Identify which cell holds the provided text, then report its [x, y] central coordinate. 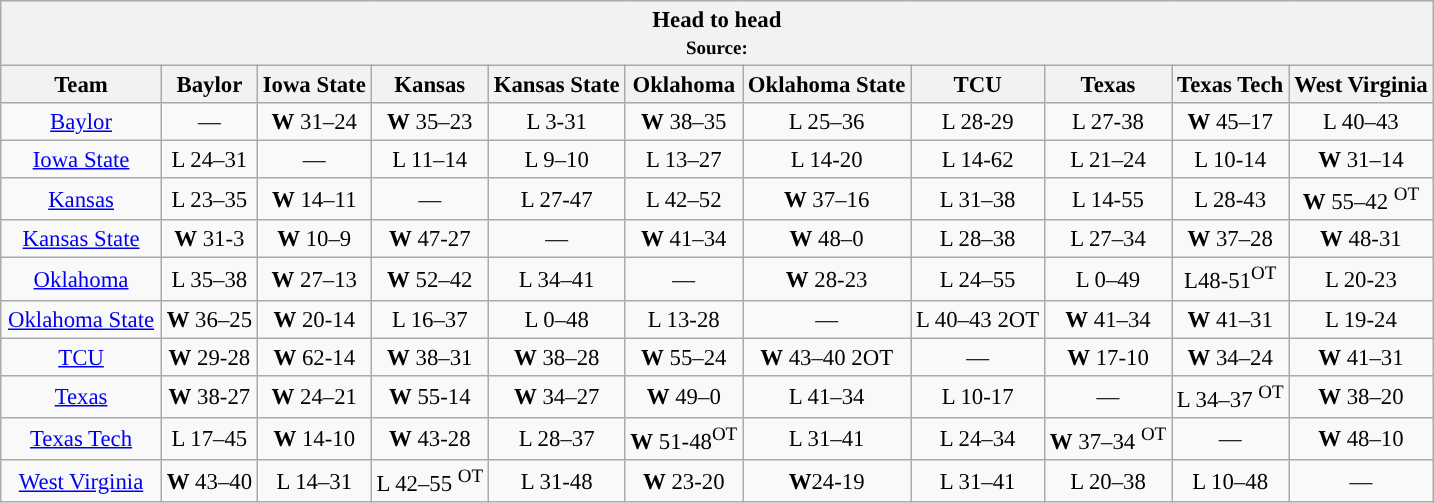
L 24–55 [978, 279]
Head to headSource: [717, 34]
L 17–45 [209, 439]
L 34–37 OT [1230, 396]
W 37–28 [1230, 239]
L 28–37 [556, 439]
W 14-10 [314, 439]
L 41–34 [827, 396]
W 31–24 [314, 122]
L 21–24 [1108, 160]
L 13-28 [684, 319]
L 9–10 [556, 160]
W 31-3 [209, 239]
W 37–34 OT [1108, 439]
W 48–0 [827, 239]
W 23-20 [684, 481]
W 55–24 [684, 357]
L48-51OT [1230, 279]
W 24–21 [314, 396]
L 14–31 [314, 481]
L 42–52 [684, 199]
W 37–16 [827, 199]
L 20–38 [1108, 481]
L 40–43 2OT [978, 319]
W 38–35 [684, 122]
L 24–31 [209, 160]
L 3-31 [556, 122]
L 10-17 [978, 396]
L 25–36 [827, 122]
W 48–10 [1361, 439]
W 43–40 [209, 481]
L 13–27 [684, 160]
L 24–34 [978, 439]
W 28-23 [827, 279]
L 40–43 [1361, 122]
L 23–35 [209, 199]
W 34–27 [556, 396]
L 10–48 [1230, 481]
W 29-28 [209, 357]
L 34–41 [556, 279]
L 27–34 [1108, 239]
W 49–0 [684, 396]
L 0–49 [1108, 279]
W 34–24 [1230, 357]
L 27-47 [556, 199]
L 28-43 [1230, 199]
L 14-55 [1108, 199]
L 27-38 [1108, 122]
W 14–11 [314, 199]
W 38–20 [1361, 396]
L 42–55 OT [430, 481]
W 55–42 OT [1361, 199]
L 16–37 [430, 319]
W 38–28 [556, 357]
L 14-62 [978, 160]
L 28–38 [978, 239]
L 0–48 [556, 319]
W 45–17 [1230, 122]
W 27–13 [314, 279]
W 38-27 [209, 396]
Team [82, 85]
W 31–14 [1361, 160]
W 17-10 [1108, 357]
W 20-14 [314, 319]
W 43-28 [430, 439]
W 38–31 [430, 357]
L 10-14 [1230, 160]
L 28-29 [978, 122]
W 51-48OT [684, 439]
L 31–38 [978, 199]
W 47-27 [430, 239]
W 55-14 [430, 396]
L 35–38 [209, 279]
W 62-14 [314, 357]
L 31-48 [556, 481]
W 36–25 [209, 319]
L 14-20 [827, 160]
W24-19 [827, 481]
L 19-24 [1361, 319]
W 10–9 [314, 239]
W 48-31 [1361, 239]
W 43–40 2OT [827, 357]
W 52–42 [430, 279]
L 11–14 [430, 160]
W 35–23 [430, 122]
L 20-23 [1361, 279]
